Search for the cell housing the specified text and yield its (X, Y) center coordinate. 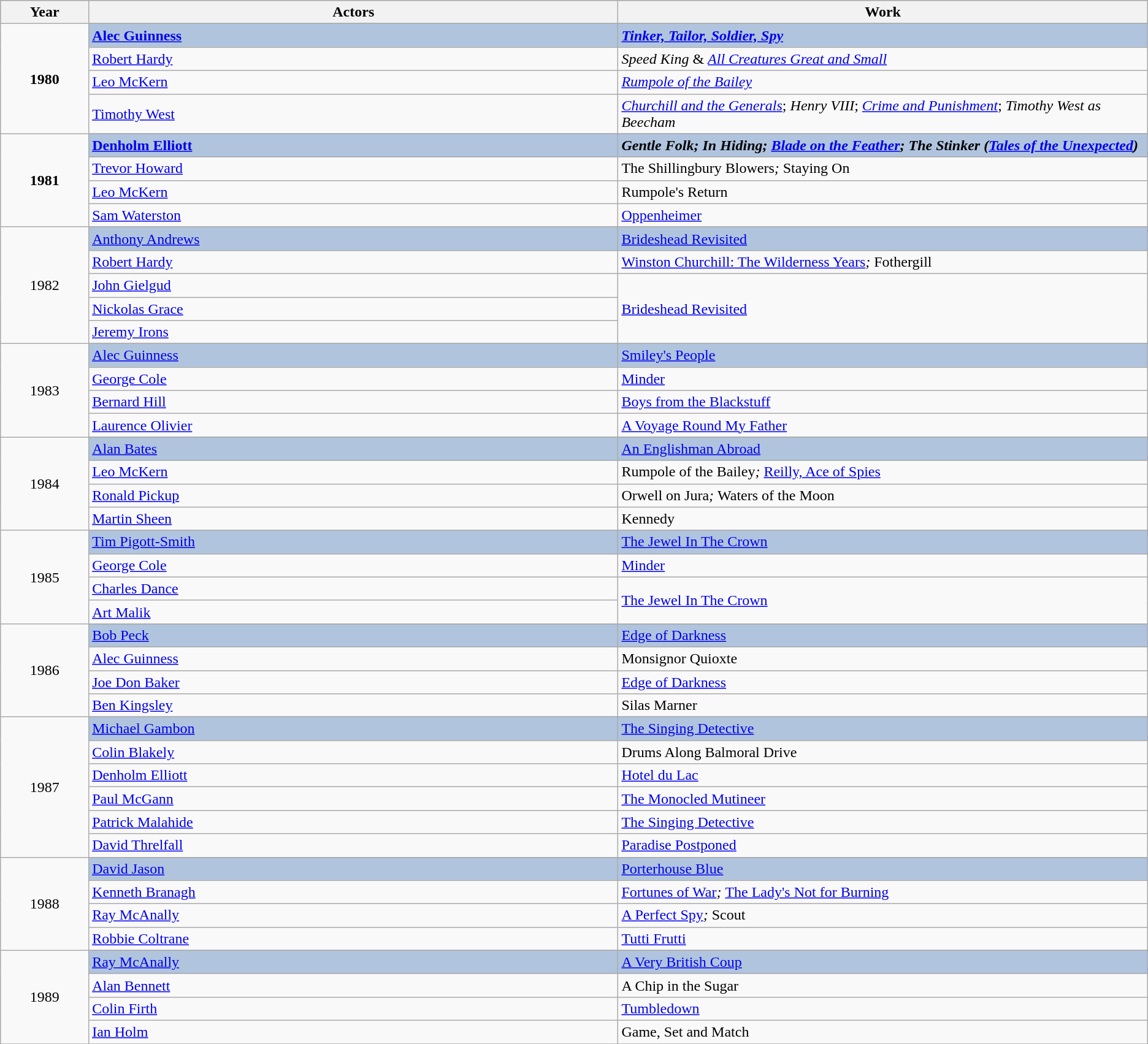
1985 (45, 577)
Michael Gambon (353, 729)
Joe Don Baker (353, 682)
1988 (45, 904)
1981 (45, 180)
Nickolas Grace (353, 308)
Robbie Coltrane (353, 939)
Ronald Pickup (353, 495)
Churchill and the Generals; Henry VIII; Crime and Punishment; Timothy West as Beecham (883, 114)
A Perfect Spy; Scout (883, 915)
Year (45, 12)
Martin Sheen (353, 519)
1982 (45, 285)
A Chip in the Sugar (883, 985)
Actors (353, 12)
Patrick Malahide (353, 822)
Rumpole of the Bailey; Reilly, Ace of Spies (883, 472)
John Gielgud (353, 285)
Bernard Hill (353, 402)
Ben Kingsley (353, 706)
Laurence Olivier (353, 425)
An Englishman Abroad (883, 449)
David Jason (353, 869)
1983 (45, 391)
Tutti Frutti (883, 939)
Paul McGann (353, 799)
Boys from the Blackstuff (883, 402)
Rumpole's Return (883, 192)
Orwell on Jura; Waters of the Moon (883, 495)
Gentle Folk; In Hiding; Blade on the Feather; The Stinker (Tales of the Unexpected) (883, 145)
1986 (45, 670)
Timothy West (353, 114)
1987 (45, 787)
Anthony Andrews (353, 238)
1989 (45, 997)
Kenneth Branagh (353, 892)
Hotel du Lac (883, 775)
Sam Waterston (353, 215)
The Monocled Mutineer (883, 799)
Tinker, Tailor, Soldier, Spy (883, 36)
Fortunes of War; The Lady's Not for Burning (883, 892)
Tumbledown (883, 1008)
Smiley's People (883, 356)
Oppenheimer (883, 215)
1980 (45, 78)
Winston Churchill: The Wilderness Years; Fothergill (883, 262)
Colin Firth (353, 1008)
Ian Holm (353, 1032)
Colin Blakely (353, 752)
Alan Bates (353, 449)
Silas Marner (883, 706)
Trevor Howard (353, 169)
A Voyage Round My Father (883, 425)
A Very British Coup (883, 962)
1984 (45, 484)
Drums Along Balmoral Drive (883, 752)
Art Malik (353, 612)
Game, Set and Match (883, 1032)
Rumpole of the Bailey (883, 82)
Alan Bennett (353, 985)
David Threlfall (353, 845)
Monsignor Quioxte (883, 658)
Bob Peck (353, 635)
Charles Dance (353, 589)
Jeremy Irons (353, 332)
Paradise Postponed (883, 845)
Kennedy (883, 519)
Work (883, 12)
Speed King & All Creatures Great and Small (883, 59)
Tim Pigott-Smith (353, 542)
Porterhouse Blue (883, 869)
The Shillingbury Blowers; Staying On (883, 169)
